Find where the given text appears and provide that cell's center as (X, Y) coordinate. 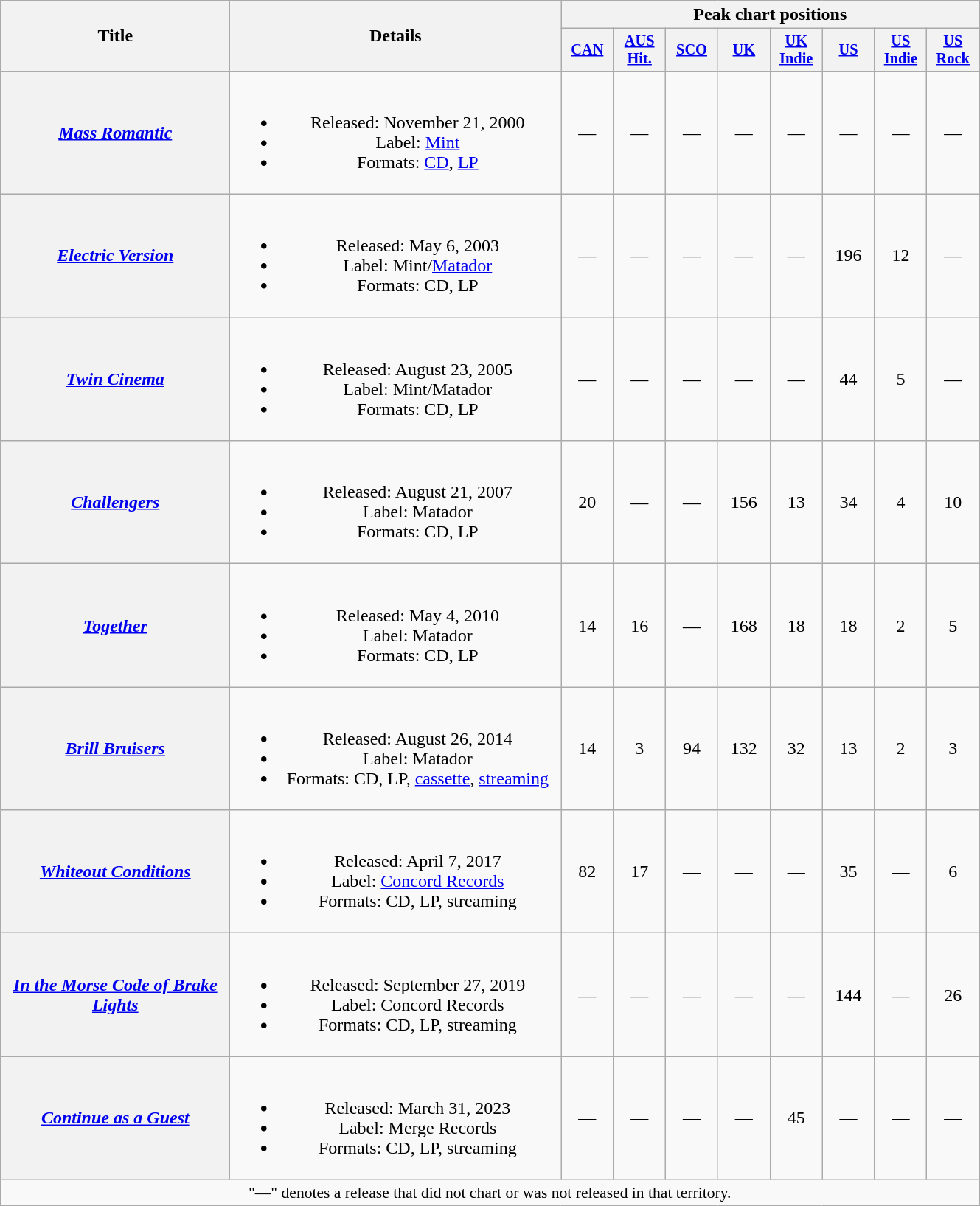
Peak chart positions (770, 15)
168 (743, 625)
Mass Romantic (115, 133)
US (848, 50)
Released: August 21, 2007Label: MatadorFormats: CD, LP (395, 503)
Details (395, 36)
20 (587, 503)
Released: August 26, 2014Label: MatadorFormats: CD, LP, cassette, streaming (395, 749)
Whiteout Conditions (115, 871)
16 (640, 625)
Challengers (115, 503)
SCO (692, 50)
34 (848, 503)
UK (743, 50)
Released: August 23, 2005Label: Mint/MatadorFormats: CD, LP (395, 379)
4 (901, 503)
Released: April 7, 2017Label: Concord RecordsFormats: CD, LP, streaming (395, 871)
Released: September 27, 2019Label: Concord RecordsFormats: CD, LP, streaming (395, 995)
AUSHit. (640, 50)
Brill Bruisers (115, 749)
Twin Cinema (115, 379)
156 (743, 503)
196 (848, 257)
Continue as a Guest (115, 1118)
Released: March 31, 2023Label: Merge RecordsFormats: CD, LP, streaming (395, 1118)
In the Morse Code of Brake Lights (115, 995)
Released: May 6, 2003Label: Mint/MatadorFormats: CD, LP (395, 257)
144 (848, 995)
CAN (587, 50)
Title (115, 36)
6 (953, 871)
USIndie (901, 50)
132 (743, 749)
Released: May 4, 2010Label: MatadorFormats: CD, LP (395, 625)
32 (796, 749)
Released: November 21, 2000Label: MintFormats: CD, LP (395, 133)
10 (953, 503)
17 (640, 871)
12 (901, 257)
Electric Version (115, 257)
94 (692, 749)
USRock (953, 50)
35 (848, 871)
Together (115, 625)
"—" denotes a release that did not chart or was not released in that territory. (490, 1193)
82 (587, 871)
45 (796, 1118)
UKIndie (796, 50)
44 (848, 379)
26 (953, 995)
